Locate the cell with the specified text and output its [X, Y] center coordinate. 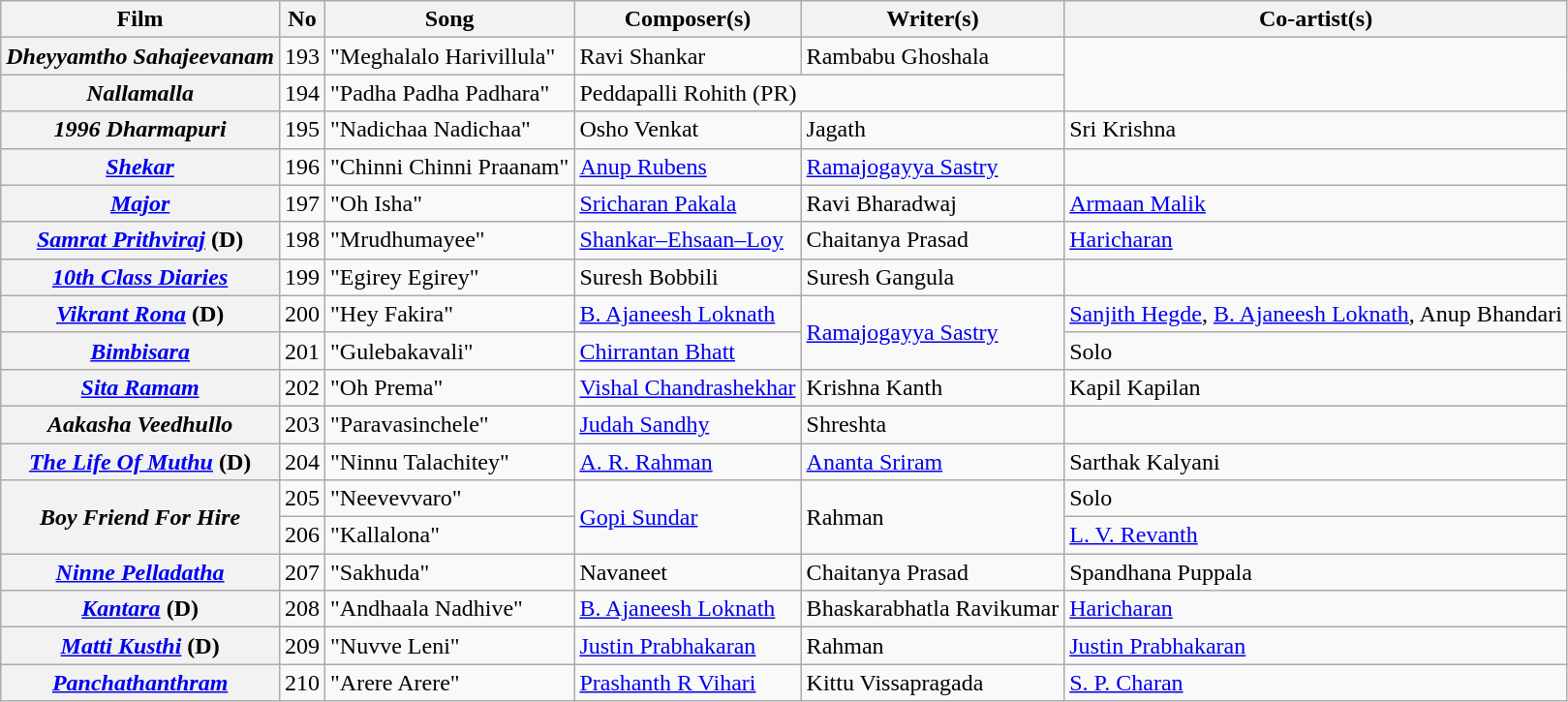
Shankar–Ehsaan–Loy [688, 240]
Vikrant Rona (D) [140, 314]
Bimbisara [140, 351]
"Paravasinchele" [449, 424]
Kapil Kapilan [1316, 387]
"Mrudhumayee" [449, 240]
"Oh Isha" [449, 203]
"Ninnu Talachitey" [449, 462]
S. P. Charan [1316, 683]
"Egirey Egirey" [449, 277]
208 [302, 609]
202 [302, 387]
201 [302, 351]
Armaan Malik [1316, 203]
Ananta Sriram [933, 462]
Sita Ramam [140, 387]
Krishna Kanth [933, 387]
197 [302, 203]
1996 Dharmapuri [140, 130]
Shekar [140, 167]
"Neevevvaro" [449, 499]
193 [302, 56]
Gopi Sundar [688, 517]
"Chinni Chinni Praanam" [449, 167]
"Oh Prema" [449, 387]
"Sakhuda" [449, 572]
"Andhaala Nadhive" [449, 609]
Song [449, 19]
198 [302, 240]
A. R. Rahman [688, 462]
Nallamalla [140, 93]
210 [302, 683]
203 [302, 424]
Sarthak Kalyani [1316, 462]
Anup Rubens [688, 167]
The Life Of Muthu (D) [140, 462]
Major [140, 203]
"Hey Fakira" [449, 314]
Ninne Pelladatha [140, 572]
Ravi Shankar [688, 56]
Prashanth R Vihari [688, 683]
"Gulebakavali" [449, 351]
Spandhana Puppala [1316, 572]
Suresh Bobbili [688, 277]
Sricharan Pakala [688, 203]
Suresh Gangula [933, 277]
Judah Sandhy [688, 424]
Composer(s) [688, 19]
Navaneet [688, 572]
"Kallalona" [449, 535]
Bhaskarabhatla Ravikumar [933, 609]
195 [302, 130]
200 [302, 314]
"Padha Padha Padhara" [449, 93]
"Nuvve Leni" [449, 646]
10th Class Diaries [140, 277]
209 [302, 646]
Aakasha Veedhullo [140, 424]
Sri Krishna [1316, 130]
Vishal Chandrashekhar [688, 387]
Samrat Prithviraj (D) [140, 240]
Panchathanthram [140, 683]
"Nadichaa Nadichaa" [449, 130]
Kittu Vissapragada [933, 683]
Kantara (D) [140, 609]
"Meghalalo Harivillula" [449, 56]
206 [302, 535]
Shreshta [933, 424]
Sanjith Hegde, B. Ajaneesh Loknath, Anup Bhandari [1316, 314]
205 [302, 499]
194 [302, 93]
Chirrantan Bhatt [688, 351]
Co-artist(s) [1316, 19]
Peddapalli Rohith (PR) [819, 93]
Film [140, 19]
Ravi Bharadwaj [933, 203]
199 [302, 277]
Rambabu Ghoshala [933, 56]
204 [302, 462]
Boy Friend For Hire [140, 517]
Matti Kusthi (D) [140, 646]
Writer(s) [933, 19]
Jagath [933, 130]
Dheyyamtho Sahajeevanam [140, 56]
No [302, 19]
Osho Venkat [688, 130]
207 [302, 572]
196 [302, 167]
"Arere Arere" [449, 683]
L. V. Revanth [1316, 535]
